Scan for the cell matching the given text and deliver its [X, Y] coordinate at center. 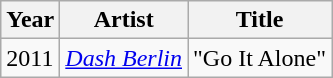
Year [30, 20]
2011 [30, 58]
Dash Berlin [124, 58]
"Go It Alone" [260, 58]
Artist [124, 20]
Title [260, 20]
